Search for the cell housing the specified text and yield its [x, y] center coordinate. 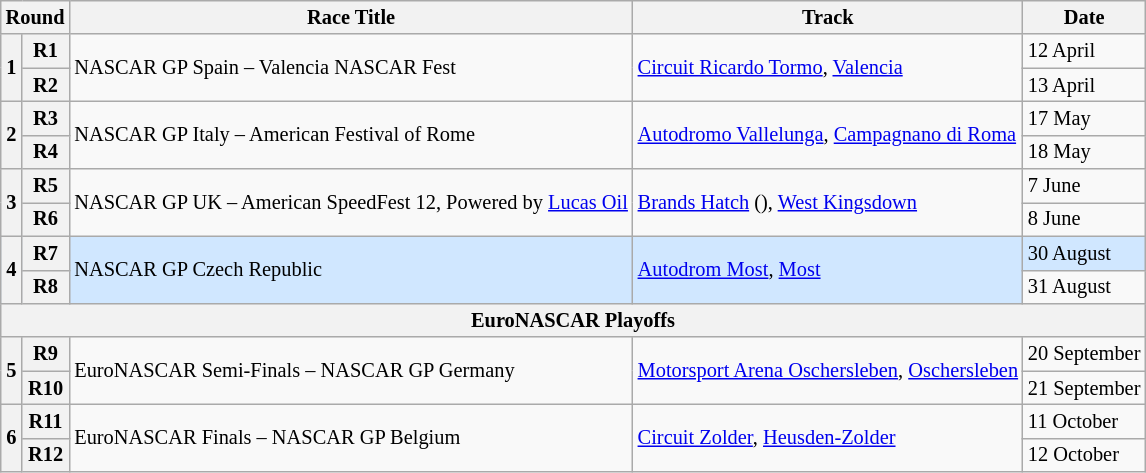
NASCAR GP Czech Republic [350, 270]
Autodrom Most, Most [828, 270]
Track [828, 17]
30 August [1084, 253]
3 [12, 202]
17 May [1084, 118]
11 October [1084, 421]
20 September [1084, 354]
1 [12, 68]
R8 [46, 287]
R9 [46, 354]
R6 [46, 219]
4 [12, 270]
R5 [46, 186]
21 September [1084, 388]
12 October [1084, 455]
6 [12, 438]
Circuit Zolder, Heusden-Zolder [828, 438]
8 June [1084, 219]
7 June [1084, 186]
Race Title [350, 17]
R2 [46, 85]
NASCAR GP Italy – American Festival of Rome [350, 134]
Motorsport Arena Oschersleben, Oschersleben [828, 370]
R7 [46, 253]
18 May [1084, 152]
R10 [46, 388]
R3 [46, 118]
13 April [1084, 85]
R1 [46, 51]
EuroNASCAR Playoffs [574, 320]
R11 [46, 421]
R12 [46, 455]
R4 [46, 152]
EuroNASCAR Finals – NASCAR GP Belgium [350, 438]
Autodromo Vallelunga, Campagnano di Roma [828, 134]
Round [36, 17]
2 [12, 134]
5 [12, 370]
12 April [1084, 51]
NASCAR GP UK – American SpeedFest 12, Powered by Lucas Oil [350, 202]
31 August [1084, 287]
Circuit Ricardo Tormo, Valencia [828, 68]
NASCAR GP Spain – Valencia NASCAR Fest [350, 68]
Date [1084, 17]
Brands Hatch (), West Kingsdown [828, 202]
EuroNASCAR Semi-Finals – NASCAR GP Germany [350, 370]
